Pinpoint the cell where the given text exists, returning its [X, Y] midpoint coordinate. 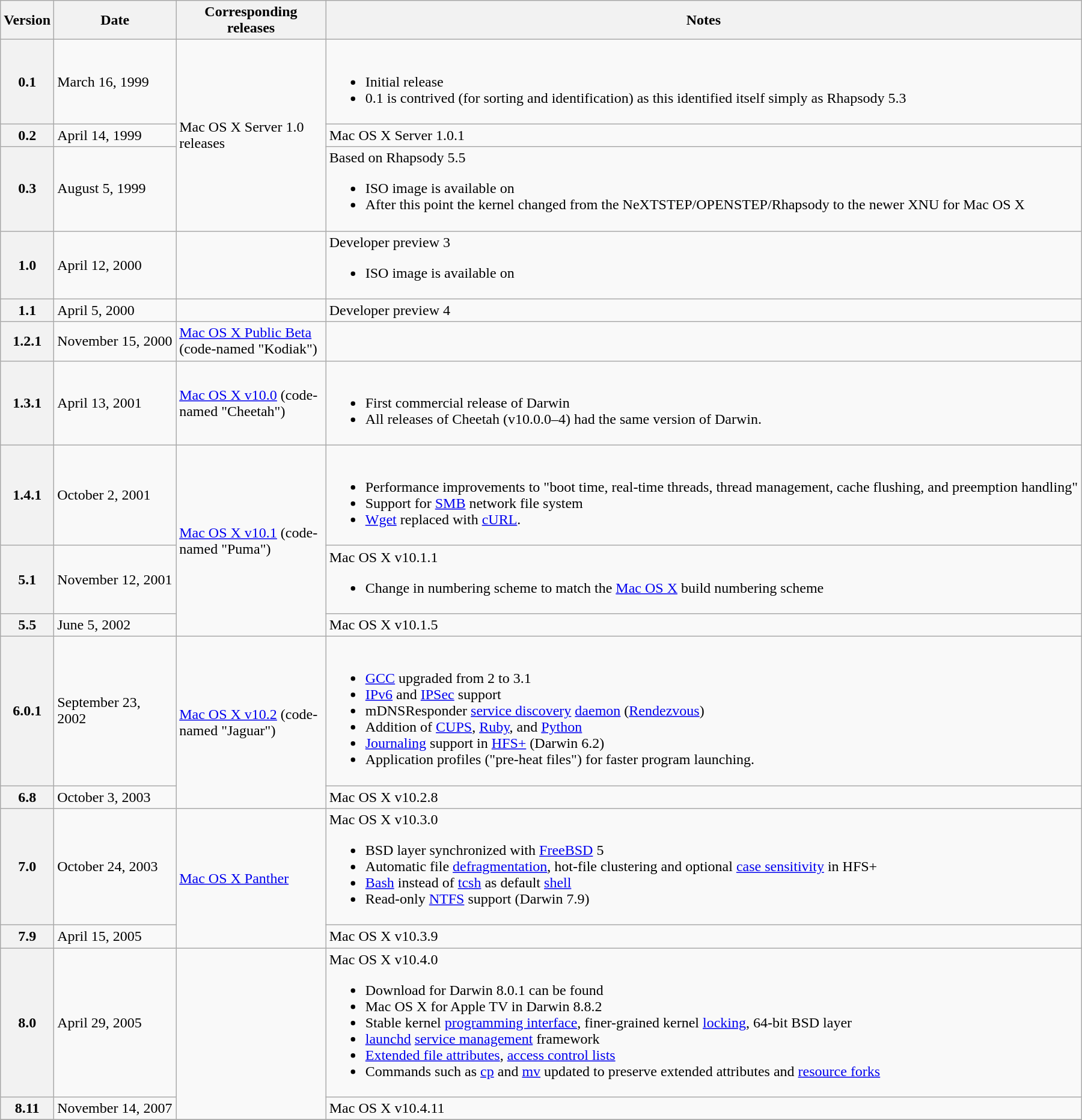
5.1 [28, 580]
Mac OS X v10.1 (code-named "Puma") [251, 540]
1.4.1 [28, 495]
0.3 [28, 189]
Mac OS X Server 1.0.1 [703, 135]
Version [28, 20]
September 23, 2002 [115, 711]
6.8 [28, 797]
April 29, 2005 [115, 1023]
March 16, 1999 [115, 82]
Developer preview 3ISO image is available on [703, 265]
October 24, 2003 [115, 867]
Notes [703, 20]
October 2, 2001 [115, 495]
Mac OS X Public Beta (code-named "Kodiak") [251, 341]
0.2 [28, 135]
April 14, 1999 [115, 135]
Developer preview 4 [703, 310]
April 13, 2001 [115, 403]
6.0.1 [28, 711]
November 15, 2000 [115, 341]
November 14, 2007 [115, 1109]
June 5, 2002 [115, 625]
0.1 [28, 82]
8.11 [28, 1109]
Based on Rhapsody 5.5ISO image is available on After this point the kernel changed from the NeXTSTEP/OPENSTEP/Rhapsody to the newer XNU for Mac OS X [703, 189]
April 15, 2005 [115, 937]
5.5 [28, 625]
Date [115, 20]
April 12, 2000 [115, 265]
Mac OS X v10.3.9 [703, 937]
1.2.1 [28, 341]
Mac OS X v10.4.11 [703, 1109]
Mac OS X Panther [251, 878]
November 12, 2001 [115, 580]
First commercial release of DarwinAll releases of Cheetah (v10.0.0–4) had the same version of Darwin. [703, 403]
Mac OS X v10.1.1Change in numbering scheme to match the Mac OS X build numbering scheme [703, 580]
Mac OS X v10.0 (code-named "Cheetah") [251, 403]
7.0 [28, 867]
August 5, 1999 [115, 189]
April 5, 2000 [115, 310]
7.9 [28, 937]
8.0 [28, 1023]
Mac OS X Server 1.0 releases [251, 135]
October 3, 2003 [115, 797]
Mac OS X v10.2.8 [703, 797]
Corresponding releases [251, 20]
1.1 [28, 310]
Mac OS X v10.2 (code-named "Jaguar") [251, 722]
1.3.1 [28, 403]
Initial release0.1 is contrived (for sorting and identification) as this identified itself simply as Rhapsody 5.3 [703, 82]
Mac OS X v10.1.5 [703, 625]
1.0 [28, 265]
